Return the (x, y) coordinate for the center point of the cell that contains the specified text.  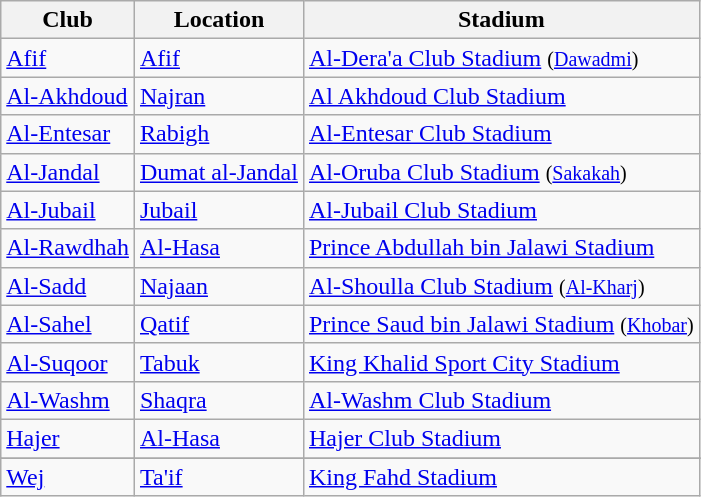
Najran (218, 96)
Najaan (218, 286)
Location (218, 20)
King Khalid Sport City Stadium (501, 362)
King Fahd Stadium (501, 477)
Al-Jandal (68, 172)
Wej (68, 477)
Al-Entesar Club Stadium (501, 134)
Al-Entesar (68, 134)
Tabuk (218, 362)
Hajer (68, 438)
Ta'if (218, 477)
Stadium (501, 20)
Al-Oruba Club Stadium (Sakakah) (501, 172)
Qatif (218, 324)
Al-Akhdoud (68, 96)
Al-Shoulla Club Stadium (Al-Kharj) (501, 286)
Al-Sahel (68, 324)
Al-Washm Club Stadium (501, 400)
Al-Suqoor (68, 362)
Al-Jubail (68, 210)
Al-Jubail Club Stadium (501, 210)
Dumat al-Jandal (218, 172)
Hajer Club Stadium (501, 438)
Club (68, 20)
Prince Abdullah bin Jalawi Stadium (501, 248)
Prince Saud bin Jalawi Stadium (Khobar) (501, 324)
Shaqra (218, 400)
Al-Dera'a Club Stadium (Dawadmi) (501, 58)
Al-Sadd (68, 286)
Al-Rawdhah (68, 248)
Jubail (218, 210)
Al-Washm (68, 400)
Rabigh (218, 134)
Al Akhdoud Club Stadium (501, 96)
